Extract the [X, Y] coordinate from the center of the cell holding the provided text.  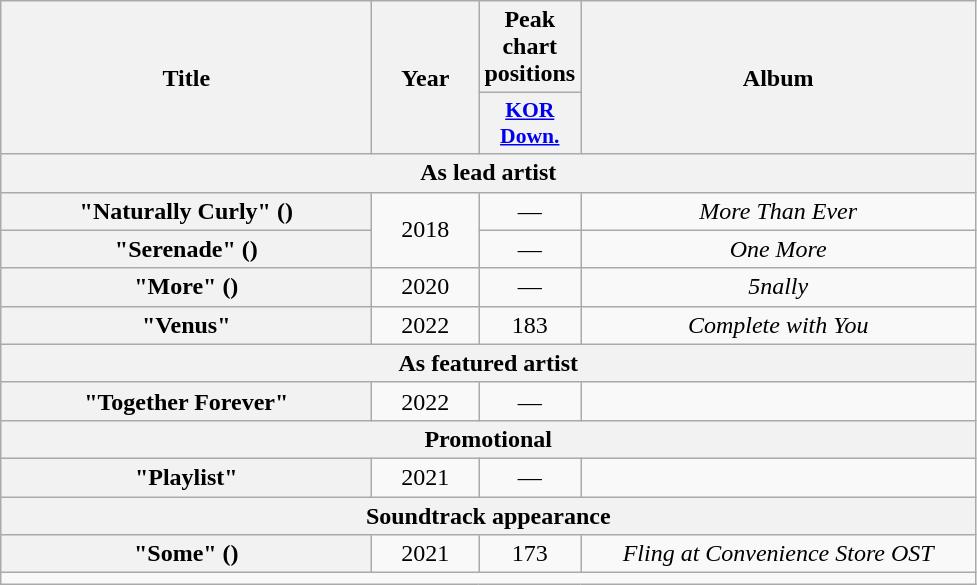
More Than Ever [778, 211]
"Playlist" [186, 477]
2020 [426, 287]
Album [778, 78]
"Venus" [186, 325]
Title [186, 78]
"Naturally Curly" () [186, 211]
"Some" () [186, 554]
Peak chartpositions [530, 47]
As lead artist [488, 173]
"Together Forever" [186, 401]
As featured artist [488, 363]
Complete with You [778, 325]
Soundtrack appearance [488, 515]
KORDown. [530, 124]
Promotional [488, 439]
2018 [426, 230]
173 [530, 554]
"More" () [186, 287]
Year [426, 78]
One More [778, 249]
Fling at Convenience Store OST [778, 554]
5nally [778, 287]
"Serenade" () [186, 249]
183 [530, 325]
